From the cell containing the given text, extract its center point as (x, y) coordinate. 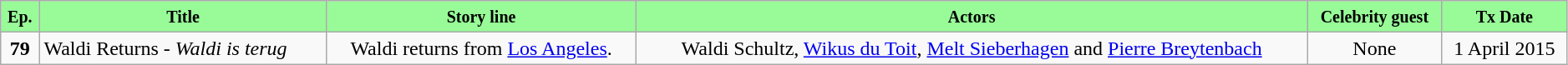
Waldi Schultz, Wikus du Toit, Melt Sieberhagen and Pierre Breytenbach (972, 48)
Celebrity guest (1374, 17)
Ep. (20, 17)
None (1374, 48)
Tx Date (1504, 17)
Waldi Returns - Waldi is terug (183, 48)
Story line (481, 17)
1 April 2015 (1504, 48)
Title (183, 17)
Actors (972, 17)
Waldi returns from Los Angeles. (481, 48)
79 (20, 48)
